Determine the [X, Y] coordinate at the center of the cell enclosing the given text.  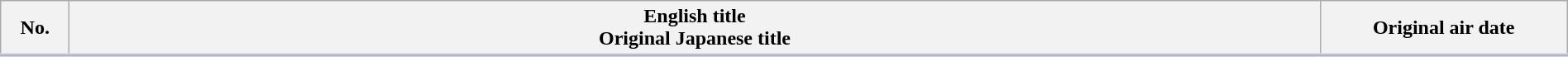
English title Original Japanese title [695, 28]
No. [35, 28]
Original air date [1444, 28]
